Capture the cell that displays the provided text and extract its [X, Y] central coordinate. 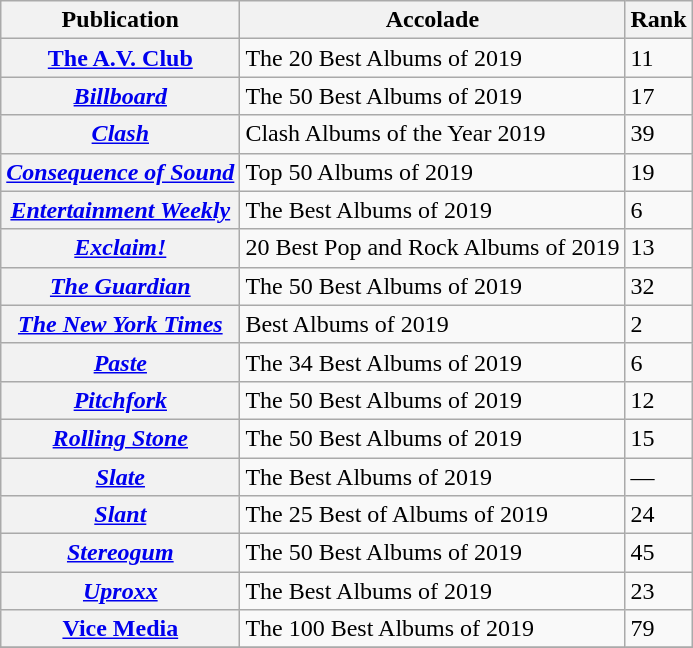
32 [658, 286]
Top 50 Albums of 2019 [432, 172]
23 [658, 591]
39 [658, 134]
19 [658, 172]
Billboard [120, 96]
15 [658, 438]
Slate [120, 477]
Consequence of Sound [120, 172]
Entertainment Weekly [120, 210]
2 [658, 324]
45 [658, 553]
11 [658, 58]
Accolade [432, 20]
The A.V. Club [120, 58]
The Guardian [120, 286]
Best Albums of 2019 [432, 324]
The 34 Best Albums of 2019 [432, 362]
The 25 Best of Albums of 2019 [432, 515]
24 [658, 515]
13 [658, 248]
Rank [658, 20]
Stereogum [120, 553]
Exclaim! [120, 248]
— [658, 477]
12 [658, 400]
Rolling Stone [120, 438]
20 Best Pop and Rock Albums of 2019 [432, 248]
Paste [120, 362]
Pitchfork [120, 400]
Clash [120, 134]
The 20 Best Albums of 2019 [432, 58]
Uproxx [120, 591]
79 [658, 629]
Publication [120, 20]
The New York Times [120, 324]
Clash Albums of the Year 2019 [432, 134]
Slant [120, 515]
17 [658, 96]
The 100 Best Albums of 2019 [432, 629]
Vice Media [120, 629]
